Search for the cell housing the specified text and yield its (X, Y) center coordinate. 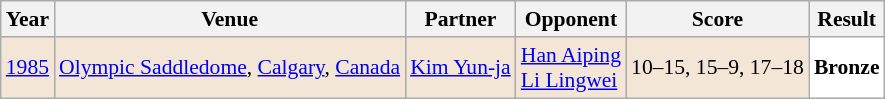
Opponent (571, 19)
Bronze (847, 68)
Kim Yun-ja (460, 68)
Venue (230, 19)
10–15, 15–9, 17–18 (718, 68)
Partner (460, 19)
Year (28, 19)
Han Aiping Li Lingwei (571, 68)
Score (718, 19)
Olympic Saddledome, Calgary, Canada (230, 68)
1985 (28, 68)
Result (847, 19)
